Identify which cell holds the provided text, then report its [x, y] central coordinate. 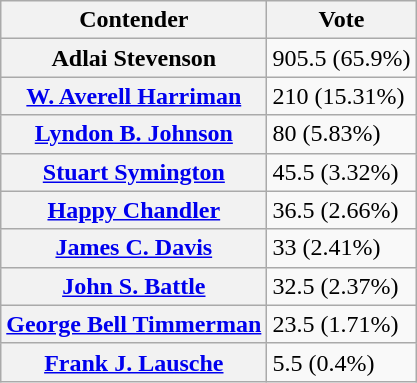
23.5 (1.71%) [342, 324]
Frank J. Lausche [134, 362]
James C. Davis [134, 248]
Vote [342, 20]
36.5 (2.66%) [342, 210]
Happy Chandler [134, 210]
Adlai Stevenson [134, 58]
32.5 (2.37%) [342, 286]
210 (15.31%) [342, 96]
Contender [134, 20]
W. Averell Harriman [134, 96]
33 (2.41%) [342, 248]
Lyndon B. Johnson [134, 134]
5.5 (0.4%) [342, 362]
John S. Battle [134, 286]
George Bell Timmerman [134, 324]
80 (5.83%) [342, 134]
45.5 (3.32%) [342, 172]
905.5 (65.9%) [342, 58]
Stuart Symington [134, 172]
